From the cell containing the given text, extract its center point as (x, y) coordinate. 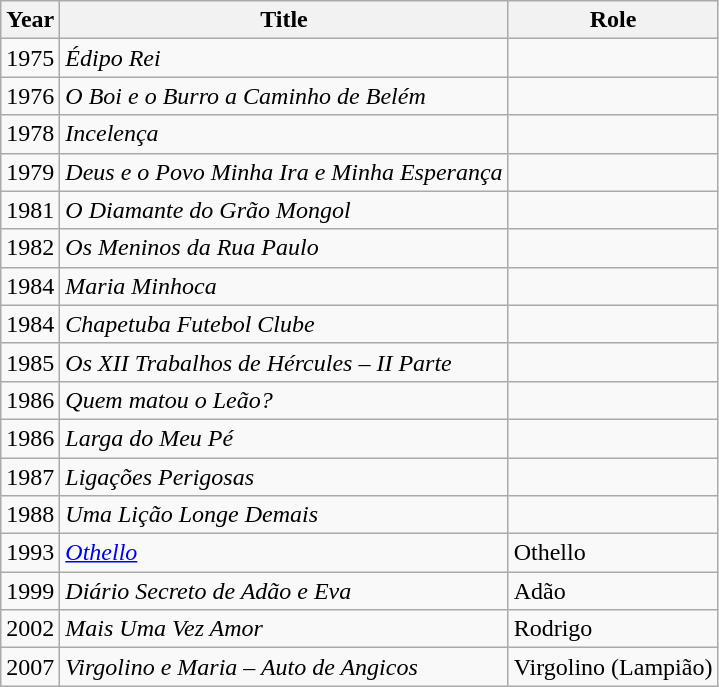
1979 (30, 172)
Diário Secreto de Adão e Eva (284, 591)
1978 (30, 134)
1987 (30, 477)
Quem matou o Leão? (284, 400)
Ligações Perigosas (284, 477)
Virgolino (Lampião) (613, 667)
1975 (30, 58)
Deus e o Povo Minha Ira e Minha Esperança (284, 172)
Rodrigo (613, 629)
Os XII Trabalhos de Hércules – II Parte (284, 362)
Adão (613, 591)
1988 (30, 515)
Role (613, 20)
Uma Lição Longe Demais (284, 515)
Mais Uma Vez Amor (284, 629)
1982 (30, 248)
2007 (30, 667)
Year (30, 20)
Incelença (284, 134)
1985 (30, 362)
1993 (30, 553)
1976 (30, 96)
Chapetuba Futebol Clube (284, 324)
O Diamante do Grão Mongol (284, 210)
1981 (30, 210)
2002 (30, 629)
Os Meninos da Rua Paulo (284, 248)
Maria Minhoca (284, 286)
O Boi e o Burro a Caminho de Belém (284, 96)
Larga do Meu Pé (284, 438)
Édipo Rei (284, 58)
Virgolino e Maria – Auto de Angicos (284, 667)
Title (284, 20)
1999 (30, 591)
